From the cell containing the given text, extract its center point as [x, y] coordinate. 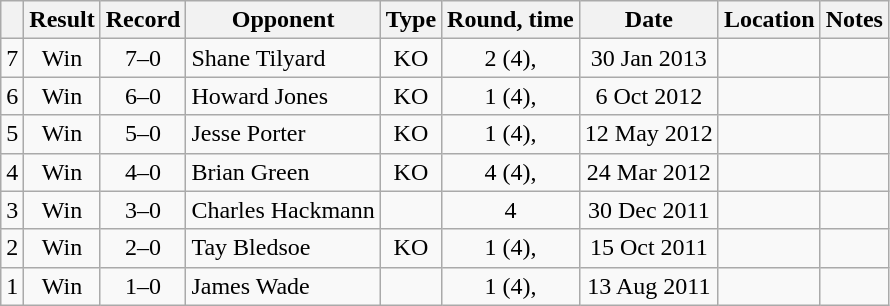
6–0 [143, 96]
Howard Jones [283, 96]
30 Jan 2013 [648, 58]
Date [648, 20]
5 [12, 134]
7–0 [143, 58]
24 Mar 2012 [648, 172]
4 (4), [511, 172]
Brian Green [283, 172]
James Wade [283, 286]
Tay Bledsoe [283, 248]
Charles Hackmann [283, 210]
2–0 [143, 248]
30 Dec 2011 [648, 210]
Result [62, 20]
Opponent [283, 20]
7 [12, 58]
Shane Tilyard [283, 58]
5–0 [143, 134]
Jesse Porter [283, 134]
2 (4), [511, 58]
6 [12, 96]
1 [12, 286]
6 Oct 2012 [648, 96]
4–0 [143, 172]
13 Aug 2011 [648, 286]
Location [769, 20]
1–0 [143, 286]
2 [12, 248]
Notes [854, 20]
12 May 2012 [648, 134]
Type [410, 20]
Record [143, 20]
Round, time [511, 20]
3 [12, 210]
15 Oct 2011 [648, 248]
3–0 [143, 210]
